Extract the [x, y] coordinate from the center of the cell holding the provided text.  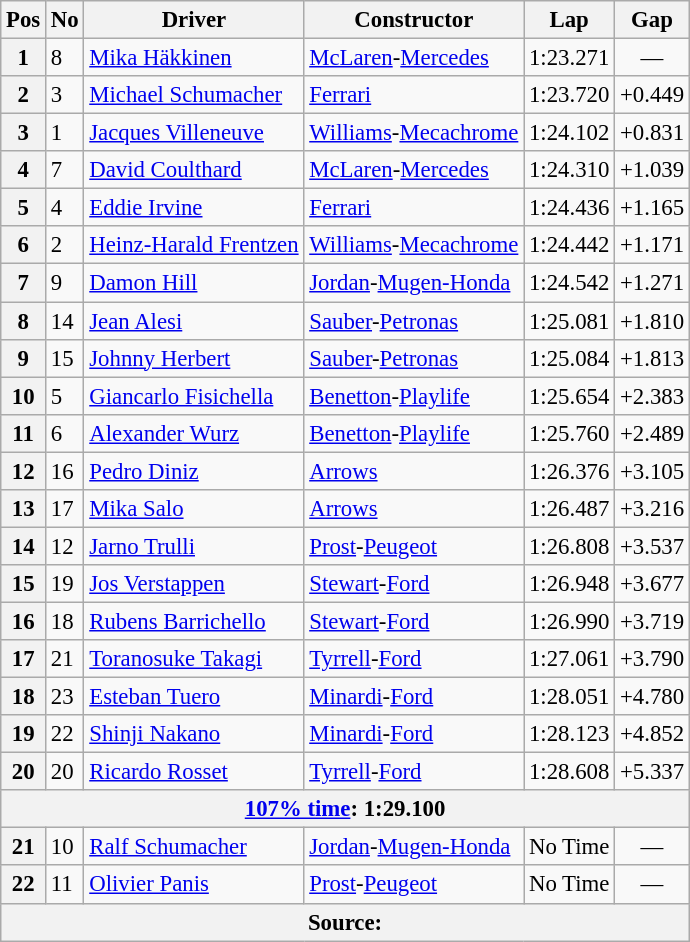
107% time: 1:29.100 [346, 809]
Shinji Nakano [194, 734]
+3.719 [652, 621]
Pedro Diniz [194, 471]
Mika Salo [194, 509]
1:26.487 [570, 509]
+4.852 [652, 734]
23 [65, 697]
+3.105 [652, 471]
Heinz-Harald Frentzen [194, 245]
Jacques Villeneuve [194, 133]
Jarno Trulli [194, 546]
Johnny Herbert [194, 358]
1:25.081 [570, 321]
+5.337 [652, 772]
Driver [194, 20]
No [65, 20]
Eddie Irvine [194, 208]
13 [24, 509]
Olivier Panis [194, 885]
Lap [570, 20]
Mika Häkkinen [194, 58]
1:28.123 [570, 734]
1:24.436 [570, 208]
1:26.808 [570, 546]
+1.171 [652, 245]
Rubens Barrichello [194, 621]
+3.677 [652, 584]
1:23.271 [570, 58]
1:28.051 [570, 697]
1:25.654 [570, 396]
+4.780 [652, 697]
1:23.720 [570, 95]
+1.039 [652, 170]
1:28.608 [570, 772]
1:24.102 [570, 133]
+1.165 [652, 208]
Toranosuke Takagi [194, 659]
+1.271 [652, 283]
+3.790 [652, 659]
Alexander Wurz [194, 433]
Ricardo Rosset [194, 772]
Ralf Schumacher [194, 847]
Michael Schumacher [194, 95]
Damon Hill [194, 283]
+0.449 [652, 95]
+2.489 [652, 433]
Giancarlo Fisichella [194, 396]
Constructor [414, 20]
Pos [24, 20]
+3.537 [652, 546]
+2.383 [652, 396]
+1.810 [652, 321]
1:24.542 [570, 283]
Esteban Tuero [194, 697]
Jean Alesi [194, 321]
1:25.084 [570, 358]
1:24.310 [570, 170]
1:24.442 [570, 245]
+3.216 [652, 509]
Gap [652, 20]
+0.831 [652, 133]
1:26.990 [570, 621]
Source: [346, 922]
Jos Verstappen [194, 584]
1:25.760 [570, 433]
1:27.061 [570, 659]
+1.813 [652, 358]
1:26.948 [570, 584]
David Coulthard [194, 170]
1:26.376 [570, 471]
